Return the [X, Y] coordinate for the center point of the cell that contains the specified text.  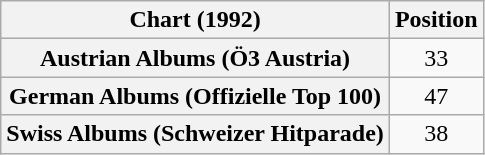
Chart (1992) [196, 20]
Swiss Albums (Schweizer Hitparade) [196, 134]
German Albums (Offizielle Top 100) [196, 96]
Austrian Albums (Ö3 Austria) [196, 58]
47 [436, 96]
38 [436, 134]
33 [436, 58]
Position [436, 20]
